Pinpoint the cell where the given text exists, returning its [x, y] midpoint coordinate. 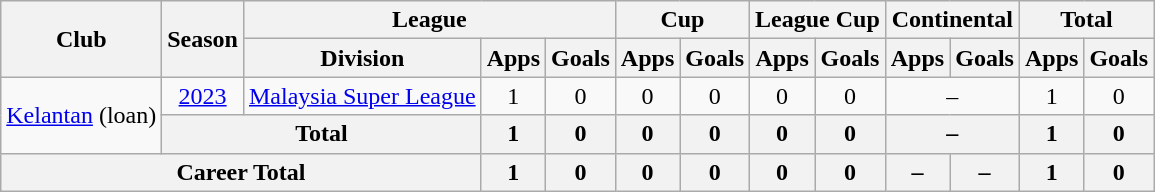
Cup [682, 20]
Club [82, 39]
Kelantan (loan) [82, 115]
Season [203, 39]
League Cup [818, 20]
Continental [952, 20]
Career Total [241, 172]
League [429, 20]
Malaysia Super League [362, 96]
2023 [203, 96]
Division [362, 58]
